Output the [x, y] coordinate of the center of the cell containing the given text.  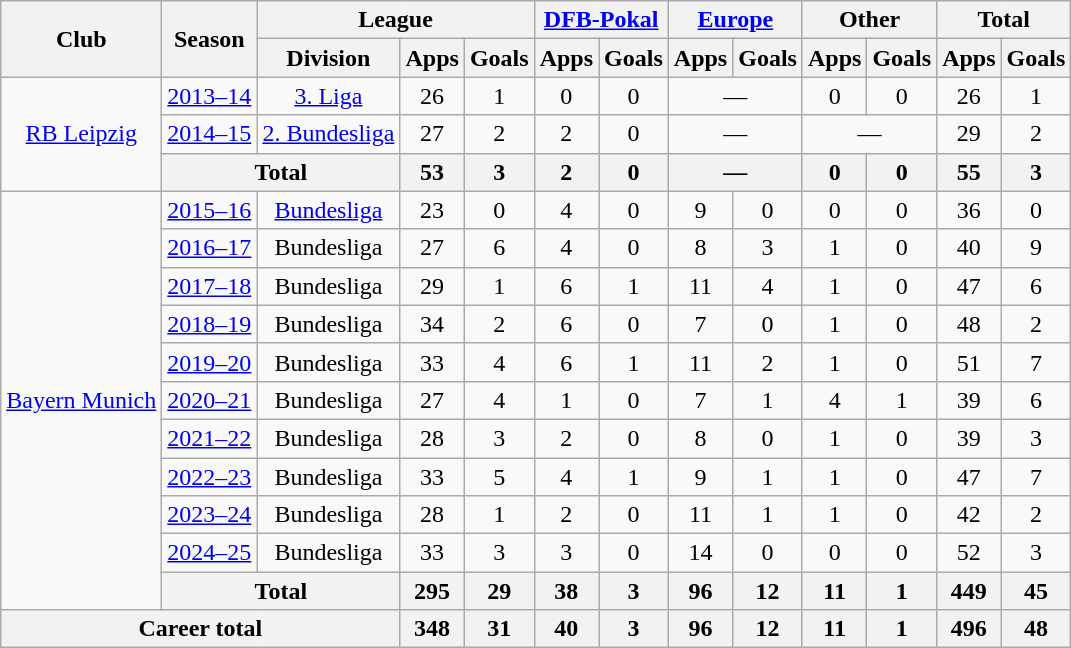
Division [328, 58]
51 [969, 362]
Other [869, 20]
League [396, 20]
449 [969, 591]
RB Leipzig [82, 134]
Career total [200, 629]
2014–15 [210, 134]
2017–18 [210, 286]
5 [499, 477]
2021–22 [210, 438]
2016–17 [210, 248]
348 [432, 629]
2023–24 [210, 515]
53 [432, 172]
2020–21 [210, 400]
Bayern Munich [82, 400]
14 [700, 553]
2019–20 [210, 362]
2. Bundesliga [328, 134]
2013–14 [210, 96]
295 [432, 591]
2015–16 [210, 210]
34 [432, 324]
DFB-Pokal [601, 20]
3. Liga [328, 96]
31 [499, 629]
Season [210, 39]
2024–25 [210, 553]
496 [969, 629]
38 [566, 591]
55 [969, 172]
Club [82, 39]
45 [1036, 591]
2022–23 [210, 477]
42 [969, 515]
52 [969, 553]
Europe [735, 20]
2018–19 [210, 324]
36 [969, 210]
23 [432, 210]
